Pinpoint the cell where the given text exists, returning its [x, y] midpoint coordinate. 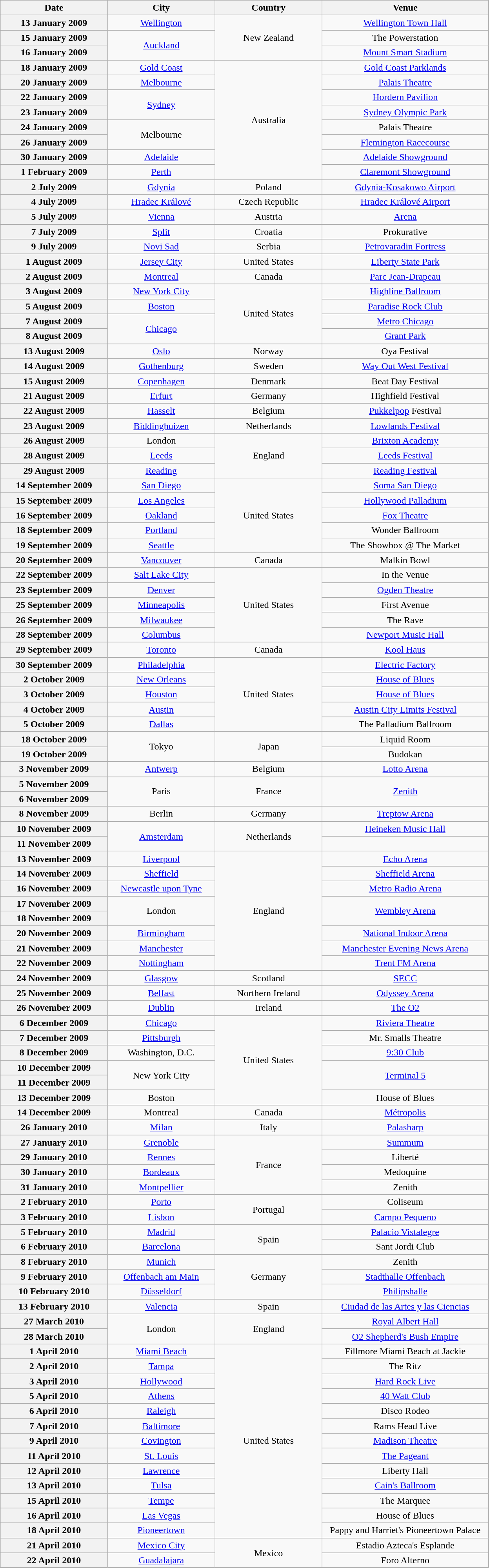
Electric Factory [405, 665]
40 Watt Club [405, 1396]
16 January 2009 [54, 53]
9 July 2009 [54, 247]
Montpellier [161, 1187]
28 September 2009 [54, 635]
Date [54, 8]
Parc Jean-Drapeau [405, 276]
Fillmore Miami Beach at Jackie [405, 1351]
Columbus [161, 635]
6 November 2009 [54, 799]
15 September 2009 [54, 500]
30 January 2009 [54, 157]
Palasharp [405, 1127]
Minneapolis [161, 605]
Newcastle upon Tyne [161, 888]
Brixton Academy [405, 441]
Rennes [161, 1157]
29 September 2009 [54, 649]
3 August 2009 [54, 291]
Gold Coast [161, 67]
Washington, D.C. [161, 1053]
22 January 2009 [54, 97]
Northern Ireland [269, 993]
Lisbon [161, 1217]
18 October 2009 [54, 739]
Austria [269, 217]
Liverpool [161, 859]
2 October 2009 [54, 680]
Denmark [269, 381]
The Showbox @ The Market [405, 545]
15 January 2009 [54, 38]
Riviera Theatre [405, 1023]
Estadio Azteca's Esplande [405, 1545]
14 December 2009 [54, 1112]
Toronto [161, 649]
Leeds [161, 456]
Los Angeles [161, 500]
Prokurative [405, 232]
Beat Day Festival [405, 381]
1 April 2010 [54, 1351]
Highfield Festival [405, 396]
16 September 2009 [54, 515]
23 September 2009 [54, 590]
Gdynia [161, 187]
Arena [405, 217]
Guadalajara [161, 1560]
2 July 2009 [54, 187]
The Pageant [405, 1456]
Ireland [269, 1008]
Sheffield [161, 873]
Heineken Music Hall [405, 829]
22 August 2009 [54, 411]
Treptow Arena [405, 814]
Hollywood Palladium [405, 500]
26 September 2009 [54, 620]
11 December 2009 [54, 1082]
26 August 2009 [54, 441]
Lowlands Festival [405, 426]
Mount Smart Stadium [405, 53]
Soma San Diego [405, 486]
Cain's Ballroom [405, 1486]
Petrovaradin Fortress [405, 247]
Rams Head Live [405, 1426]
Valencia [161, 1306]
Gothenburg [161, 366]
22 September 2009 [54, 575]
St. Louis [161, 1456]
Tampa [161, 1366]
14 September 2009 [54, 486]
15 August 2009 [54, 381]
1 February 2009 [54, 172]
Nottingham [161, 963]
Jersey City [161, 262]
Madison Theatre [405, 1441]
Athens [161, 1396]
Amsterdam [161, 836]
3 November 2009 [54, 769]
15 April 2010 [54, 1501]
23 January 2009 [54, 112]
Pittsburgh [161, 1038]
13 April 2010 [54, 1486]
2 February 2010 [54, 1202]
Japan [269, 747]
The Ritz [405, 1366]
14 August 2009 [54, 366]
16 November 2009 [54, 888]
Birmingham [161, 933]
Liquid Room [405, 739]
Milwaukee [161, 620]
Paris [161, 791]
Pukkelpop Festival [405, 411]
Metro Chicago [405, 321]
20 January 2009 [54, 82]
29 August 2009 [54, 471]
Dallas [161, 724]
Venue [405, 8]
Portland [161, 530]
21 April 2010 [54, 1545]
7 August 2009 [54, 321]
Budokan [405, 754]
Coliseum [405, 1202]
Antwerp [161, 769]
Newport Music Hall [405, 635]
7 April 2010 [54, 1426]
Fox Theatre [405, 515]
5 April 2010 [54, 1396]
3 October 2009 [54, 695]
29 January 2010 [54, 1157]
Salt Lake City [161, 575]
Disco Rodeo [405, 1411]
Gold Coast Parklands [405, 67]
Serbia [269, 247]
25 September 2009 [54, 605]
Offenbach am Main [161, 1277]
8 February 2010 [54, 1262]
Leeds Festival [405, 456]
20 September 2009 [54, 560]
Vancouver [161, 560]
Trent FM Arena [405, 963]
5 October 2009 [54, 724]
30 September 2009 [54, 665]
National Indoor Arena [405, 933]
2 August 2009 [54, 276]
Tempe [161, 1501]
Pioneertown [161, 1530]
Campo Pequeno [405, 1217]
Munich [161, 1262]
Italy [269, 1127]
Reading [161, 471]
SECC [405, 978]
4 October 2009 [54, 709]
Novi Sad [161, 247]
9 April 2010 [54, 1441]
18 January 2009 [54, 67]
Ogden Theatre [405, 590]
Czech Republic [269, 202]
6 February 2010 [54, 1247]
Lawrence [161, 1471]
Adelaide [161, 157]
2 April 2010 [54, 1366]
18 April 2010 [54, 1530]
The Marquee [405, 1501]
3 February 2010 [54, 1217]
Bordeaux [161, 1172]
Poland [269, 187]
Paradise Rock Club [405, 306]
28 March 2010 [54, 1336]
Australia [269, 120]
Biddinghuizen [161, 426]
5 February 2010 [54, 1232]
Gdynia-Kosakowo Airport [405, 187]
In the Venue [405, 575]
Royal Albert Hall [405, 1321]
Croatia [269, 232]
31 January 2010 [54, 1187]
Flemington Racecourse [405, 142]
Hasselt [161, 411]
24 November 2009 [54, 978]
13 November 2009 [54, 859]
Sheffield Arena [405, 873]
Summum [405, 1142]
Wellington Town Hall [405, 23]
Denver [161, 590]
27 January 2010 [54, 1142]
8 December 2009 [54, 1053]
Copenhagen [161, 381]
Hollywood [161, 1381]
Las Vegas [161, 1515]
Porto [161, 1202]
The Palladium Ballroom [405, 724]
Auckland [161, 45]
6 December 2009 [54, 1023]
Adelaide Showground [405, 157]
1 August 2009 [54, 262]
Raleigh [161, 1411]
9:30 Club [405, 1053]
Ciudad de las Artes y las Ciencias [405, 1306]
Liberty Hall [405, 1471]
City [161, 8]
Manchester Evening News Arena [405, 948]
10 November 2009 [54, 829]
Hradec Králové [161, 202]
Austin [161, 709]
Split [161, 232]
19 October 2009 [54, 754]
18 November 2009 [54, 919]
3 April 2010 [54, 1381]
Palacio Vistalegre [405, 1232]
Oakland [161, 515]
Sydney [161, 105]
Reading Festival [405, 471]
Odyssey Arena [405, 993]
9 February 2010 [54, 1277]
Medoquine [405, 1172]
8 August 2009 [54, 336]
The O2 [405, 1008]
Philipshalle [405, 1292]
12 April 2010 [54, 1471]
Sydney Olympic Park [405, 112]
27 March 2010 [54, 1321]
21 August 2009 [54, 396]
4 July 2009 [54, 202]
Terminal 5 [405, 1075]
Lotto Arena [405, 769]
First Avenue [405, 605]
26 January 2009 [54, 142]
Malkin Bowl [405, 560]
23 August 2009 [54, 426]
Vienna [161, 217]
Metro Radio Arena [405, 888]
7 December 2009 [54, 1038]
11 April 2010 [54, 1456]
Métropolis [405, 1112]
Perth [161, 172]
Grant Park [405, 336]
New Zealand [269, 38]
8 November 2009 [54, 814]
New Orleans [161, 680]
Baltimore [161, 1426]
Oslo [161, 351]
Sant Jordi Club [405, 1247]
Dublin [161, 1008]
Barcelona [161, 1247]
6 April 2010 [54, 1411]
Austin City Limits Festival [405, 709]
Oya Festival [405, 351]
Manchester [161, 948]
Erfurt [161, 396]
Milan [161, 1127]
Grenoble [161, 1142]
13 December 2009 [54, 1097]
Tulsa [161, 1486]
Highline Ballroom [405, 291]
26 January 2010 [54, 1127]
Liberté [405, 1157]
O2 Shepherd's Bush Empire [405, 1336]
Mr. Smalls Theatre [405, 1038]
22 November 2009 [54, 963]
5 July 2009 [54, 217]
The Powerstation [405, 38]
Pappy and Harriet's Pioneertown Palace [405, 1530]
Wembley Arena [405, 911]
Liberty State Park [405, 262]
24 January 2009 [54, 127]
26 November 2009 [54, 1008]
Claremont Showground [405, 172]
13 August 2009 [54, 351]
5 August 2009 [54, 306]
Hordern Pavilion [405, 97]
5 November 2009 [54, 784]
13 February 2010 [54, 1306]
Mexico [269, 1553]
Kool Haus [405, 649]
Düsseldorf [161, 1292]
Wellington [161, 23]
Houston [161, 695]
Echo Arena [405, 859]
28 August 2009 [54, 456]
Portugal [269, 1210]
13 January 2009 [54, 23]
Sweden [269, 366]
Tokyo [161, 747]
The Rave [405, 620]
Foro Alterno [405, 1560]
Berlin [161, 814]
Stadthalle Offenbach [405, 1277]
Norway [269, 351]
17 November 2009 [54, 903]
10 February 2010 [54, 1292]
11 November 2009 [54, 844]
Glasgow [161, 978]
21 November 2009 [54, 948]
Hradec Králové Airport [405, 202]
19 September 2009 [54, 545]
Wonder Ballroom [405, 530]
San Diego [161, 486]
7 July 2009 [54, 232]
Hard Rock Live [405, 1381]
Way Out West Festival [405, 366]
Mexico City [161, 1545]
Country [269, 8]
14 November 2009 [54, 873]
Miami Beach [161, 1351]
Covington [161, 1441]
Madrid [161, 1232]
Seattle [161, 545]
22 April 2010 [54, 1560]
Belfast [161, 993]
25 November 2009 [54, 993]
10 December 2009 [54, 1068]
Philadelphia [161, 665]
20 November 2009 [54, 933]
18 September 2009 [54, 530]
16 April 2010 [54, 1515]
Scotland [269, 978]
30 January 2010 [54, 1172]
